Extract the [x, y] coordinate from the center of the cell holding the provided text.  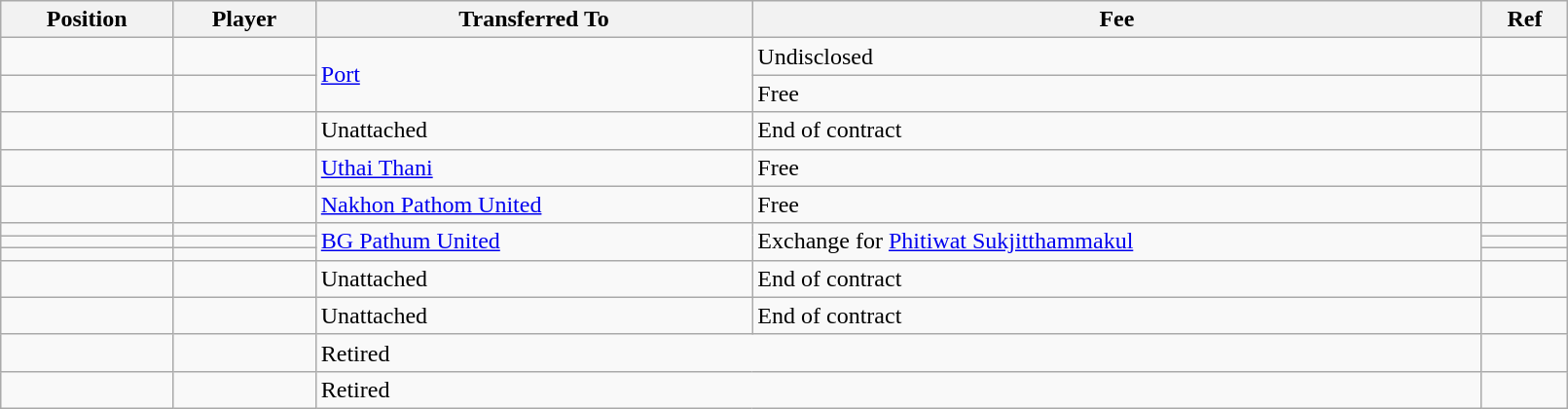
Ref [1524, 19]
Position [88, 19]
Fee [1117, 19]
Port [533, 75]
Transferred To [533, 19]
Player [245, 19]
Nakhon Pathom United [533, 204]
Uthai Thani [533, 167]
Exchange for Phitiwat Sukjitthammakul [1117, 242]
Undisclosed [1117, 56]
BG Pathum United [533, 242]
